Capture the cell that displays the provided text and extract its (X, Y) central coordinate. 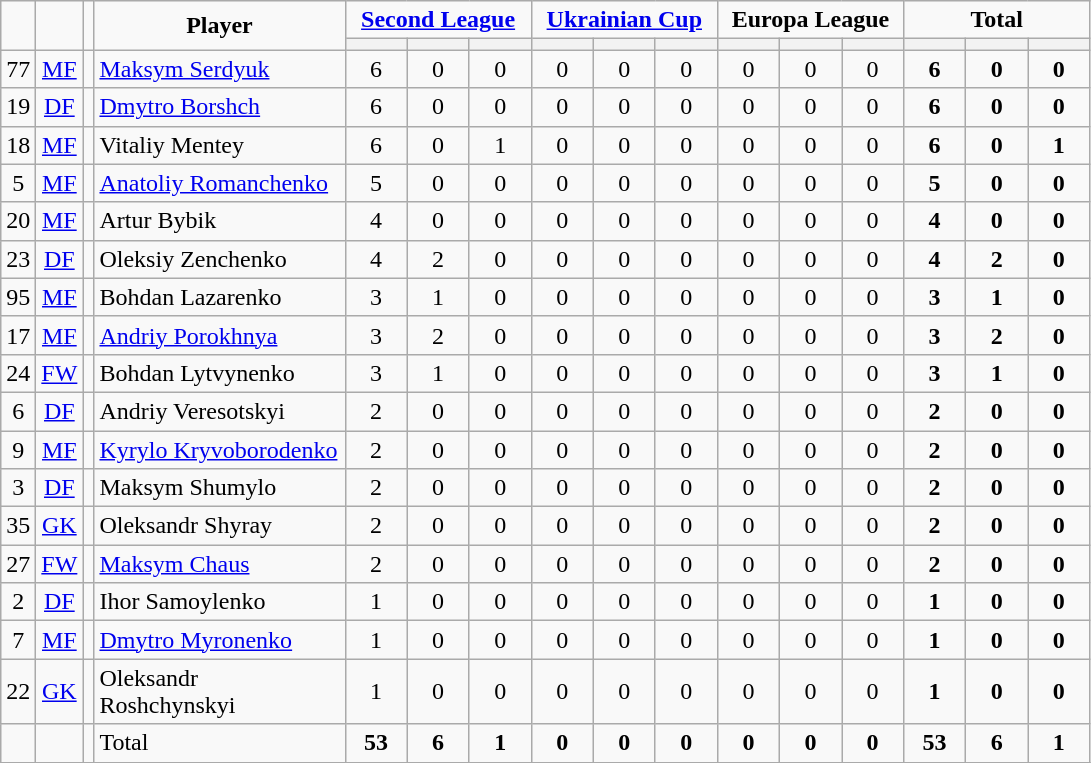
20 (18, 221)
Bohdan Lytvynenko (220, 373)
77 (18, 69)
22 (18, 692)
35 (18, 526)
Player (220, 26)
Dmytro Myronenko (220, 640)
Andriy Porokhnya (220, 335)
Ihor Samoylenko (220, 602)
27 (18, 564)
Kyrylo Kryvoborodenko (220, 449)
Maksym Chaus (220, 564)
24 (18, 373)
Ukrainian Cup (624, 20)
17 (18, 335)
95 (18, 297)
Bohdan Lazarenko (220, 297)
Oleksandr Shyray (220, 526)
7 (18, 640)
Dmytro Borshch (220, 107)
Oleksandr Roshchynskyi (220, 692)
Vitaliy Mentey (220, 145)
Maksym Shumylo (220, 488)
Europa League (810, 20)
Maksym Serdyuk (220, 69)
23 (18, 259)
Oleksiy Zenchenko (220, 259)
9 (18, 449)
Second League (438, 20)
19 (18, 107)
18 (18, 145)
Anatoliy Romanchenko (220, 183)
Artur Bybik (220, 221)
Andriy Veresotskyi (220, 411)
